Return [X, Y] of the center of cell containing provided text 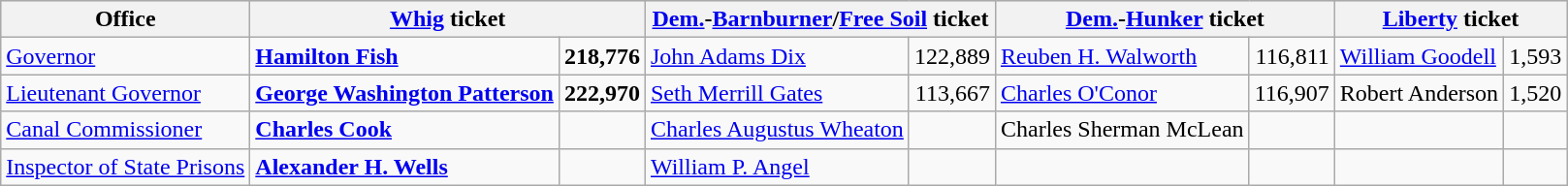
Office [126, 19]
John Adams Dix [777, 56]
Canal Commissioner [126, 130]
Alexander H. Wells [405, 167]
1,520 [1536, 93]
Seth Merrill Gates [777, 93]
Charles O'Conor [1122, 93]
116,811 [1292, 56]
George Washington Patterson [405, 93]
113,667 [952, 93]
Lieutenant Governor [126, 93]
Charles Cook [405, 130]
222,970 [601, 93]
Dem.-Hunker ticket [1165, 19]
218,776 [601, 56]
116,907 [1292, 93]
Reuben H. Walworth [1122, 56]
Charles Sherman McLean [1122, 130]
William Goodell [1419, 56]
Hamilton Fish [405, 56]
Inspector of State Prisons [126, 167]
Governor [126, 56]
1,593 [1536, 56]
Whig ticket [448, 19]
Liberty ticket [1451, 19]
William P. Angel [777, 167]
Dem.-Barnburner/Free Soil ticket [820, 19]
Robert Anderson [1419, 93]
122,889 [952, 56]
Charles Augustus Wheaton [777, 130]
